Identify which cell holds the provided text, then report its (x, y) central coordinate. 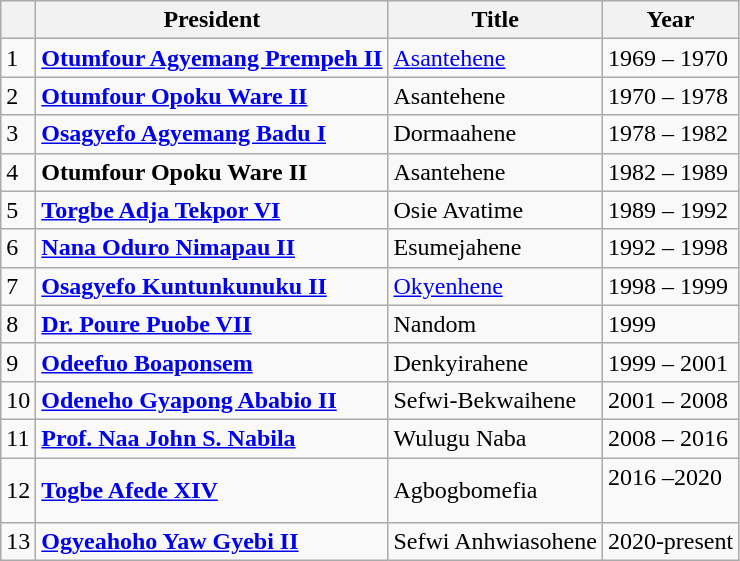
Dr. Poure Puobe VII (212, 324)
12 (18, 490)
Okyenhene (495, 286)
2020-present (670, 542)
13 (18, 542)
Osagyefo Kuntunkunuku II (212, 286)
Odeefuo Boaponsem (212, 362)
Esumejahene (495, 248)
1970 – 1978 (670, 96)
President (212, 20)
Odeneho Gyapong Ababio II (212, 400)
Osagyefo Agyemang Badu I (212, 134)
Title (495, 20)
8 (18, 324)
10 (18, 400)
Agbogbomefia (495, 490)
7 (18, 286)
Year (670, 20)
Torgbe Adja Tekpor VI (212, 210)
Dormaahene (495, 134)
11 (18, 438)
1 (18, 58)
Togbe Afede XIV (212, 490)
1992 – 1998 (670, 248)
Otumfour Agyemang Prempeh II (212, 58)
Sefwi Anhwiasohene (495, 542)
Prof. Naa John S. Nabila (212, 438)
6 (18, 248)
Wulugu Naba (495, 438)
2008 – 2016 (670, 438)
Nandom (495, 324)
1999 – 2001 (670, 362)
Nana Oduro Nimapau II (212, 248)
Ogyeahoho Yaw Gyebi II (212, 542)
Osie Avatime (495, 210)
1978 – 1982 (670, 134)
2 (18, 96)
9 (18, 362)
Sefwi-Bekwaihene (495, 400)
1999 (670, 324)
1989 – 1992 (670, 210)
3 (18, 134)
1998 – 1999 (670, 286)
2016 –2020 (670, 490)
Denkyirahene (495, 362)
2001 – 2008 (670, 400)
1982 – 1989 (670, 172)
1969 – 1970 (670, 58)
4 (18, 172)
5 (18, 210)
